Determine the [x, y] coordinate at the center of the cell enclosing the given text.  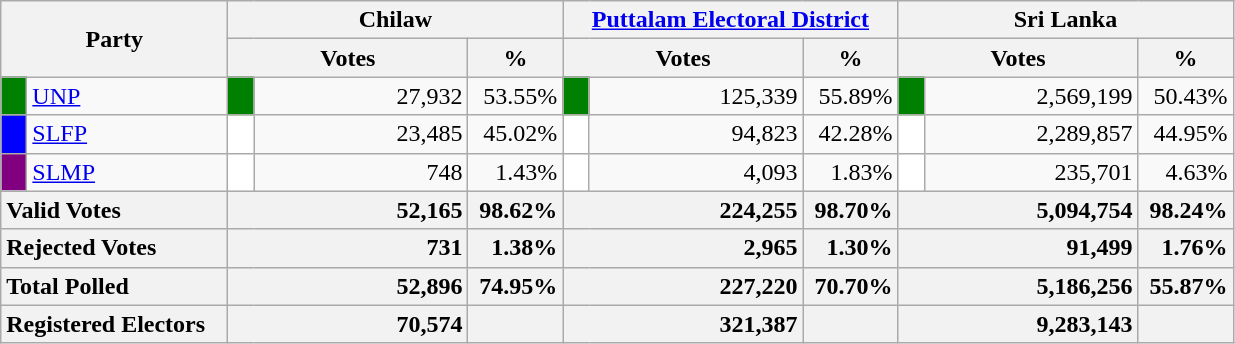
42.28% [850, 134]
5,186,256 [1018, 286]
235,701 [1031, 172]
Valid Votes [114, 210]
125,339 [696, 96]
4,093 [696, 172]
94,823 [696, 134]
98.24% [1186, 210]
27,932 [361, 96]
2,965 [683, 248]
UNP [128, 96]
Registered Electors [114, 324]
1.76% [1186, 248]
98.70% [850, 210]
50.43% [1186, 96]
1.83% [850, 172]
23,485 [361, 134]
2,569,199 [1031, 96]
321,387 [683, 324]
55.89% [850, 96]
55.87% [1186, 286]
Chilaw [396, 20]
Sri Lanka [1066, 20]
91,499 [1018, 248]
731 [348, 248]
52,165 [348, 210]
224,255 [683, 210]
45.02% [516, 134]
1.30% [850, 248]
1.43% [516, 172]
98.62% [516, 210]
SLMP [128, 172]
SLFP [128, 134]
44.95% [1186, 134]
5,094,754 [1018, 210]
74.95% [516, 286]
9,283,143 [1018, 324]
2,289,857 [1031, 134]
4.63% [1186, 172]
748 [361, 172]
70.70% [850, 286]
1.38% [516, 248]
Rejected Votes [114, 248]
Puttalam Electoral District [730, 20]
53.55% [516, 96]
70,574 [348, 324]
227,220 [683, 286]
Party [114, 39]
52,896 [348, 286]
Total Polled [114, 286]
